From the cell containing the given text, extract its center point as (X, Y) coordinate. 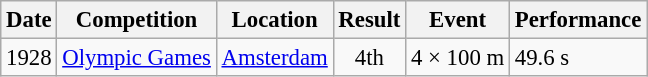
Event (458, 20)
49.6 s (578, 58)
Amsterdam (274, 58)
1928 (29, 58)
4th (370, 58)
Location (274, 20)
Result (370, 20)
Date (29, 20)
4 × 100 m (458, 58)
Competition (136, 20)
Olympic Games (136, 58)
Performance (578, 20)
